Pinpoint the cell where the given text exists, returning its [x, y] midpoint coordinate. 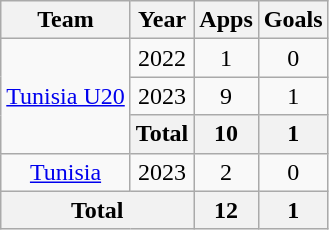
Goals [293, 20]
Tunisia U20 [66, 96]
Team [66, 20]
Year [162, 20]
9 [226, 96]
2022 [162, 58]
12 [226, 210]
2 [226, 172]
Tunisia [66, 172]
10 [226, 134]
Apps [226, 20]
